Return the (X, Y) coordinate for the center point of the cell that contains the specified text.  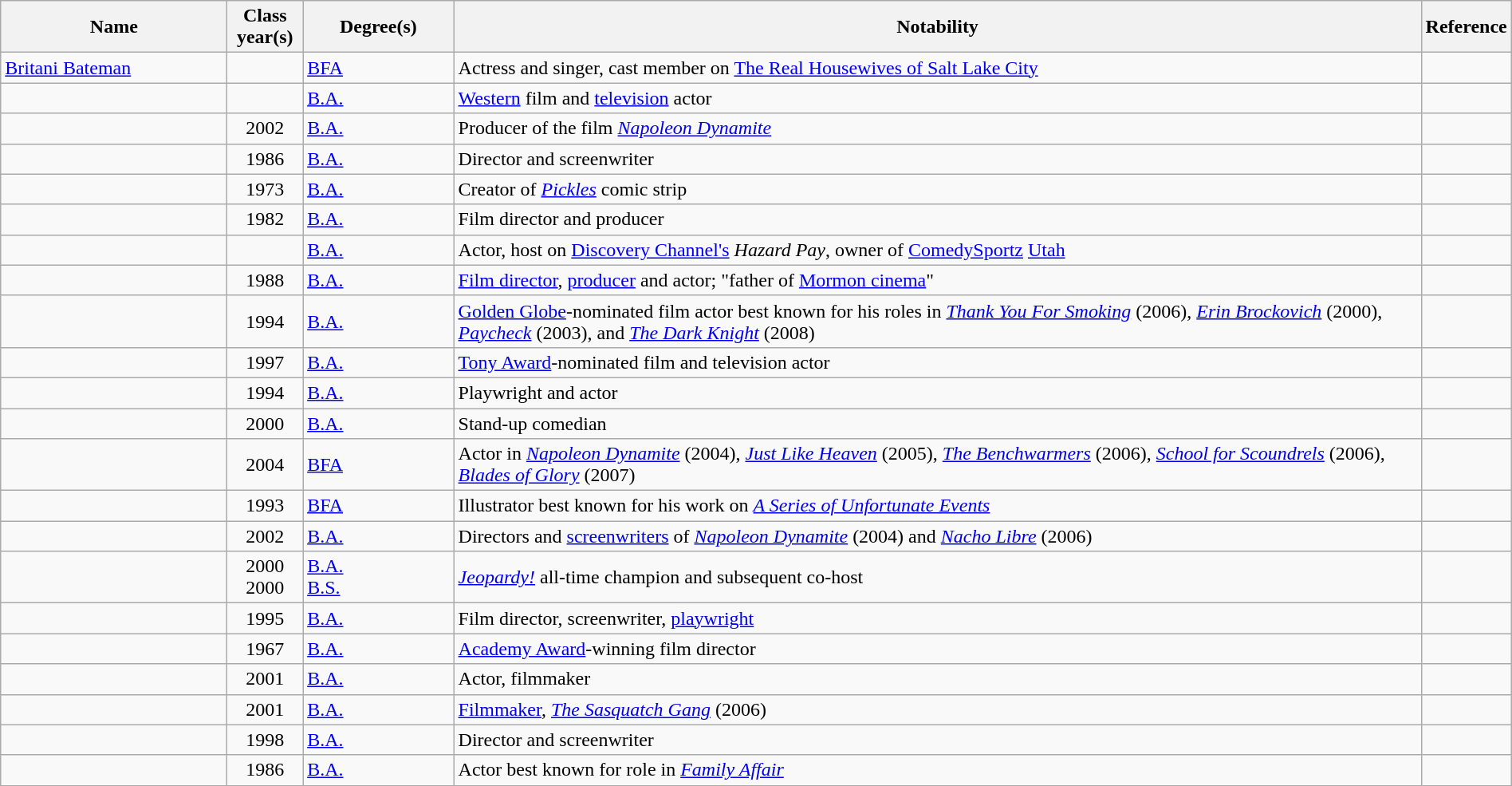
Britani Bateman (114, 68)
Illustrator best known for his work on A Series of Unfortunate Events (938, 506)
Name (114, 27)
Playwright and actor (938, 393)
1982 (265, 219)
1997 (265, 362)
Producer of the film Napoleon Dynamite (938, 128)
Jeopardy! all-time champion and subsequent co-host (938, 578)
Reference (1466, 27)
Filmmaker, The Sasquatch Gang (2006) (938, 709)
Stand-up comedian (938, 424)
2000 (265, 424)
Actor, host on Discovery Channel's Hazard Pay, owner of ComedySportz Utah (938, 250)
1995 (265, 618)
Academy Award-winning film director (938, 649)
1988 (265, 280)
2004 (265, 464)
Actress and singer, cast member on The Real Housewives of Salt Lake City (938, 68)
Film director and producer (938, 219)
1998 (265, 740)
B.A.B.S. (378, 578)
Degree(s) (378, 27)
Creator of Pickles comic strip (938, 189)
Actor, filmmaker (938, 679)
Class year(s) (265, 27)
Notability (938, 27)
Actor in Napoleon Dynamite (2004), Just Like Heaven (2005), The Benchwarmers (2006), School for Scoundrels (2006), Blades of Glory (2007) (938, 464)
20002000 (265, 578)
1973 (265, 189)
1993 (265, 506)
Tony Award-nominated film and television actor (938, 362)
Western film and television actor (938, 98)
Film director, producer and actor; "father of Mormon cinema" (938, 280)
Actor best known for role in Family Affair (938, 770)
Film director, screenwriter, playwright (938, 618)
Directors and screenwriters of Napoleon Dynamite (2004) and Nacho Libre (2006) (938, 536)
1967 (265, 649)
